Identify which cell holds the provided text, then report its [x, y] central coordinate. 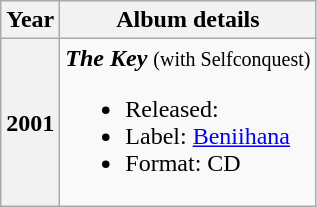
The Key (with Selfconquest)Released: Label: BeniihanaFormat: CD [188, 122]
2001 [30, 122]
Year [30, 20]
Album details [188, 20]
